Scan for the cell matching the given text and deliver its [x, y] coordinate at center. 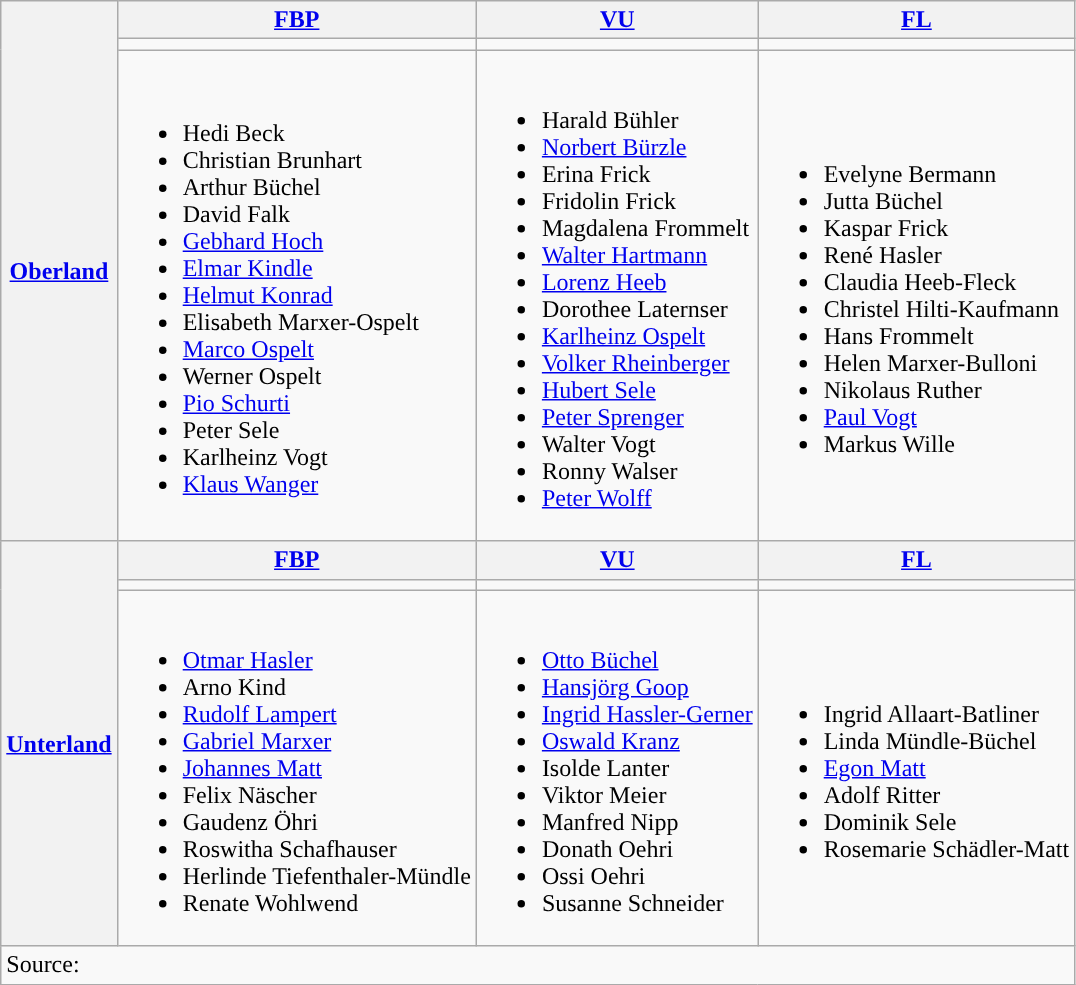
Source: [538, 965]
Unterland [59, 744]
Oberland [59, 271]
Otto BüchelHansjörg GoopIngrid Hassler-GernerOswald KranzIsolde LanterViktor MeierManfred NippDonath OehriOssi OehriSusanne Schneider [617, 768]
Ingrid Allaart-BatlinerLinda Mündle-BüchelEgon MattAdolf RitterDominik SeleRosemarie Schädler-Matt [916, 768]
